Detect which cell encompasses the target text, then output its (X, Y) center coordinate. 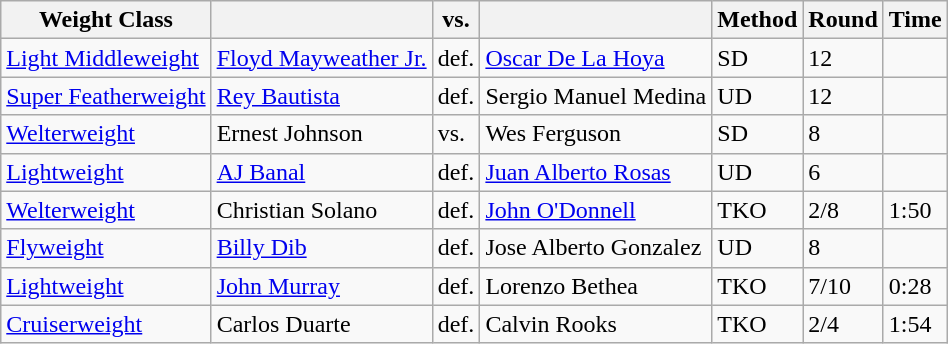
Flyweight (106, 248)
Wes Ferguson (596, 134)
Sergio Manuel Medina (596, 96)
0:28 (915, 286)
Cruiserweight (106, 324)
Round (843, 20)
Ernest Johnson (322, 134)
John Murray (322, 286)
Juan Alberto Rosas (596, 172)
Super Featherweight (106, 96)
Time (915, 20)
AJ Banal (322, 172)
John O'Donnell (596, 210)
6 (843, 172)
Light Middleweight (106, 58)
Carlos Duarte (322, 324)
1:50 (915, 210)
7/10 (843, 286)
Billy Dib (322, 248)
1:54 (915, 324)
Method (758, 20)
Calvin Rooks (596, 324)
2/8 (843, 210)
Jose Alberto Gonzalez (596, 248)
Christian Solano (322, 210)
2/4 (843, 324)
Oscar De La Hoya (596, 58)
Lorenzo Bethea (596, 286)
Weight Class (106, 20)
Floyd Mayweather Jr. (322, 58)
Rey Bautista (322, 96)
